Pinpoint the cell where the given text exists, returning its [x, y] midpoint coordinate. 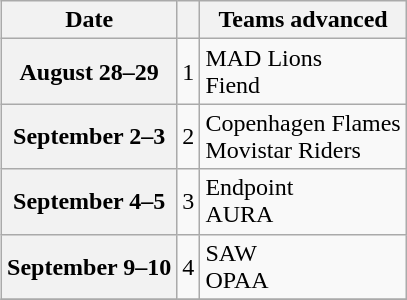
August 28–29 [90, 72]
September 9–10 [90, 266]
2 [188, 136]
Date [90, 20]
Teams advanced [303, 20]
3 [188, 202]
SAWOPAA [303, 266]
Copenhagen FlamesMovistar Riders [303, 136]
4 [188, 266]
MAD LionsFiend [303, 72]
1 [188, 72]
EndpointAURA [303, 202]
September 4–5 [90, 202]
September 2–3 [90, 136]
